Determine the (x, y) coordinate at the center of the cell enclosing the given text.  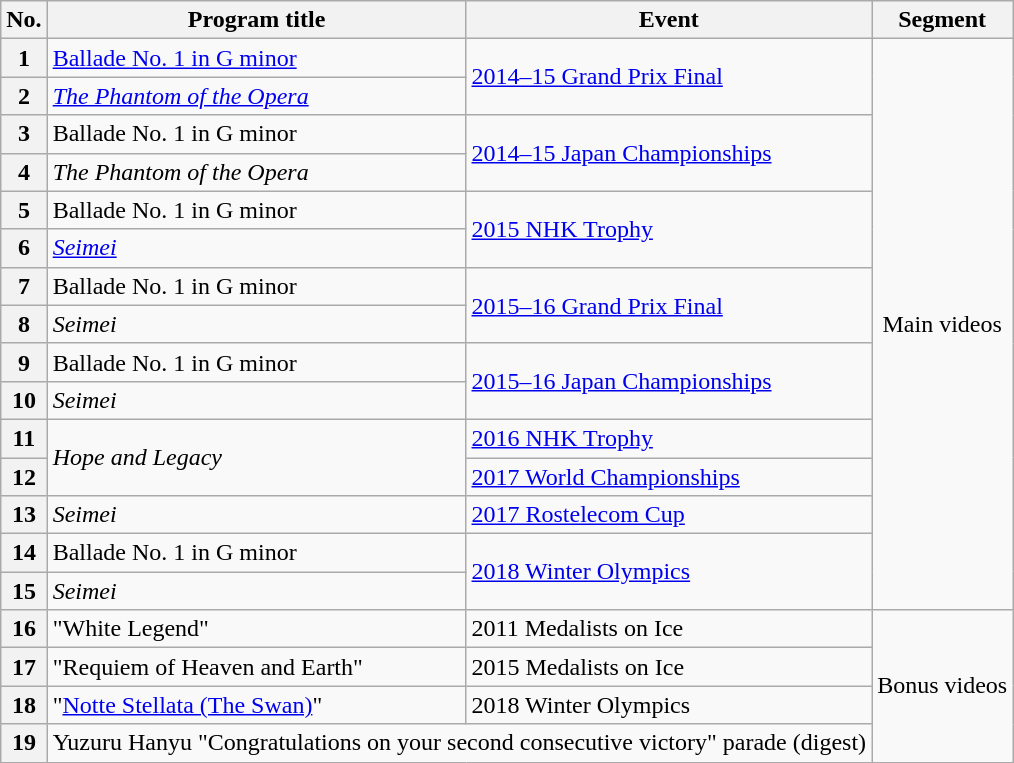
2015 NHK Trophy (669, 229)
9 (24, 362)
2017 Rostelecom Cup (669, 515)
2015–16 Grand Prix Final (669, 305)
2016 NHK Trophy (669, 438)
2014–15 Grand Prix Final (669, 77)
2011 Medalists on Ice (669, 629)
4 (24, 172)
1 (24, 58)
6 (24, 248)
Event (669, 20)
8 (24, 324)
14 (24, 553)
2015 Medalists on Ice (669, 667)
19 (24, 743)
2014–15 Japan Championships (669, 153)
No. (24, 20)
7 (24, 286)
Hope and Legacy (256, 457)
18 (24, 705)
2017 World Championships (669, 477)
17 (24, 667)
Program title (256, 20)
5 (24, 210)
13 (24, 515)
Segment (942, 20)
"White Legend" (256, 629)
Yuzuru Hanyu "Congratulations on your second consecutive victory" parade (digest) (459, 743)
12 (24, 477)
15 (24, 591)
2 (24, 96)
"Requiem of Heaven and Earth" (256, 667)
Bonus videos (942, 686)
Main videos (942, 324)
3 (24, 134)
16 (24, 629)
11 (24, 438)
"Notte Stellata (The Swan)" (256, 705)
10 (24, 400)
2015–16 Japan Championships (669, 381)
